Pinpoint the cell where the given text exists, returning its (x, y) midpoint coordinate. 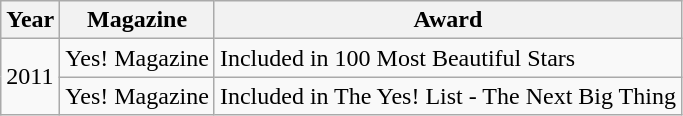
Magazine (138, 20)
Included in The Yes! List - The Next Big Thing (448, 96)
2011 (30, 77)
Included in 100 Most Beautiful Stars (448, 58)
Year (30, 20)
Award (448, 20)
